Identify which cell holds the provided text, then report its (x, y) central coordinate. 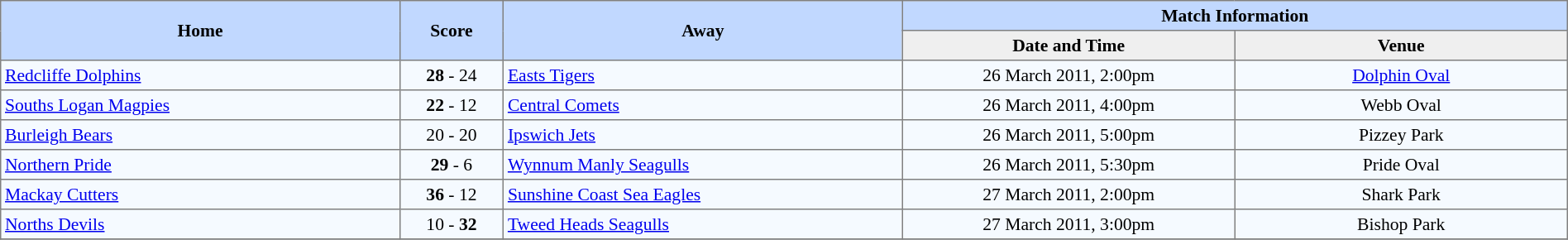
Pizzey Park (1401, 135)
Away (703, 31)
20 - 20 (452, 135)
26 March 2011, 5:30pm (1068, 165)
27 March 2011, 2:00pm (1068, 194)
28 - 24 (452, 75)
Central Comets (703, 105)
36 - 12 (452, 194)
Venue (1401, 46)
Burleigh Bears (200, 135)
29 - 6 (452, 165)
Ipswich Jets (703, 135)
Souths Logan Magpies (200, 105)
26 March 2011, 2:00pm (1068, 75)
26 March 2011, 5:00pm (1068, 135)
Sunshine Coast Sea Eagles (703, 194)
27 March 2011, 3:00pm (1068, 224)
Dolphin Oval (1401, 75)
Score (452, 31)
10 - 32 (452, 224)
22 - 12 (452, 105)
Northern Pride (200, 165)
Tweed Heads Seagulls (703, 224)
Webb Oval (1401, 105)
26 March 2011, 4:00pm (1068, 105)
Mackay Cutters (200, 194)
Pride Oval (1401, 165)
Home (200, 31)
Bishop Park (1401, 224)
Match Information (1235, 16)
Easts Tigers (703, 75)
Wynnum Manly Seagulls (703, 165)
Shark Park (1401, 194)
Norths Devils (200, 224)
Date and Time (1068, 46)
Redcliffe Dolphins (200, 75)
